Provide the [x, y] coordinate of the cell's center where the given text is located.  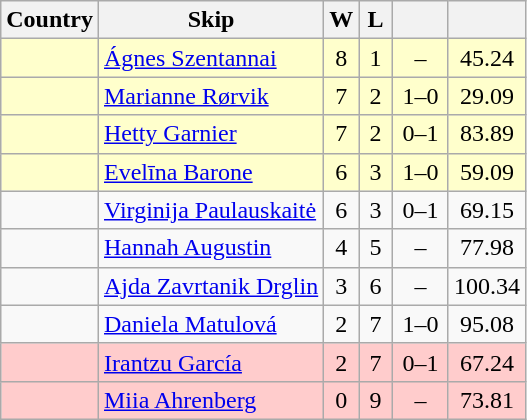
Country [50, 20]
29.09 [486, 96]
Ajda Zavrtanik Drglin [210, 286]
4 [342, 248]
W [342, 20]
Hannah Augustin [210, 248]
73.81 [486, 400]
69.15 [486, 210]
Virginija Paulauskaitė [210, 210]
45.24 [486, 58]
Hetty Garnier [210, 134]
9 [376, 400]
Miia Ahrenberg [210, 400]
Daniela Matulová [210, 324]
5 [376, 248]
95.08 [486, 324]
Skip [210, 20]
83.89 [486, 134]
0 [342, 400]
Ágnes Szentannai [210, 58]
8 [342, 58]
77.98 [486, 248]
59.09 [486, 172]
Marianne Rørvik [210, 96]
Evelīna Barone [210, 172]
Irantzu García [210, 362]
1 [376, 58]
L [376, 20]
67.24 [486, 362]
100.34 [486, 286]
